Identify which cell holds the provided text, then report its [X, Y] central coordinate. 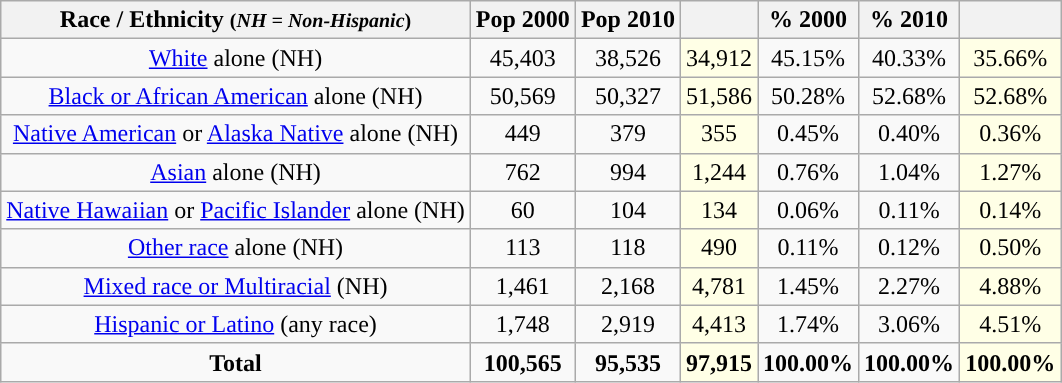
95,535 [628, 362]
% 2000 [808, 20]
51,586 [718, 96]
2.27% [910, 286]
113 [522, 248]
0.76% [808, 172]
50,327 [628, 96]
449 [522, 134]
0.36% [1010, 134]
379 [628, 134]
Hispanic or Latino (any race) [236, 324]
40.33% [910, 58]
0.06% [808, 210]
1.74% [808, 324]
Pop 2000 [522, 20]
60 [522, 210]
Native American or Alaska Native alone (NH) [236, 134]
4.51% [1010, 324]
1,244 [718, 172]
50.28% [808, 96]
1,748 [522, 324]
1.45% [808, 286]
Other race alone (NH) [236, 248]
994 [628, 172]
Asian alone (NH) [236, 172]
50,569 [522, 96]
134 [718, 210]
1,461 [522, 286]
White alone (NH) [236, 58]
97,915 [718, 362]
4,781 [718, 286]
2,919 [628, 324]
1.04% [910, 172]
1.27% [1010, 172]
Mixed race or Multiracial (NH) [236, 286]
0.40% [910, 134]
Black or African American alone (NH) [236, 96]
38,526 [628, 58]
Total [236, 362]
% 2010 [910, 20]
355 [718, 134]
2,168 [628, 286]
4.88% [1010, 286]
0.50% [1010, 248]
490 [718, 248]
104 [628, 210]
0.14% [1010, 210]
Native Hawaiian or Pacific Islander alone (NH) [236, 210]
118 [628, 248]
34,912 [718, 58]
4,413 [718, 324]
0.12% [910, 248]
35.66% [1010, 58]
3.06% [910, 324]
45.15% [808, 58]
Pop 2010 [628, 20]
762 [522, 172]
0.45% [808, 134]
Race / Ethnicity (NH = Non-Hispanic) [236, 20]
100,565 [522, 362]
45,403 [522, 58]
